Return (x, y) of the center of cell containing provided text 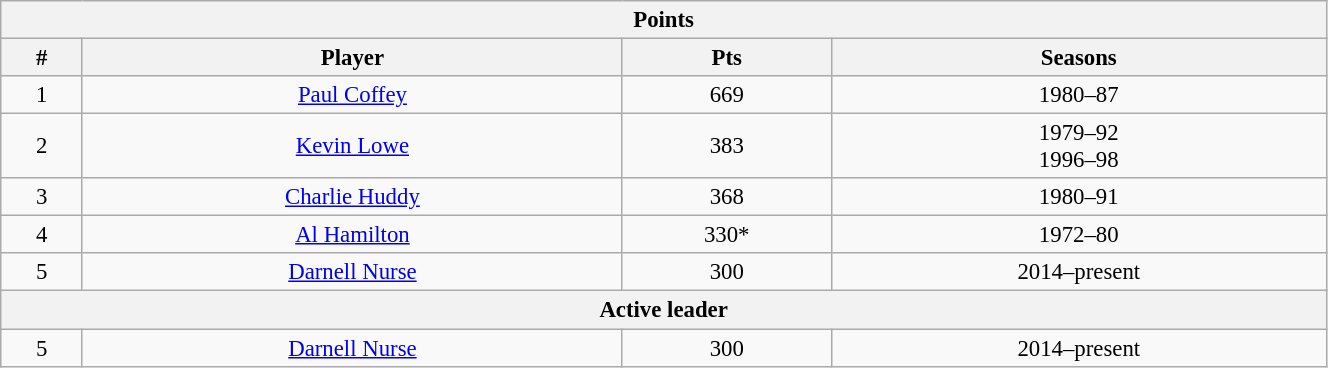
383 (726, 146)
330* (726, 235)
Points (664, 20)
Active leader (664, 310)
1 (42, 95)
Kevin Lowe (352, 146)
Player (352, 58)
669 (726, 95)
2 (42, 146)
4 (42, 235)
Al Hamilton (352, 235)
Paul Coffey (352, 95)
Pts (726, 58)
1980–91 (1078, 197)
1979–921996–98 (1078, 146)
1972–80 (1078, 235)
Charlie Huddy (352, 197)
368 (726, 197)
Seasons (1078, 58)
# (42, 58)
3 (42, 197)
1980–87 (1078, 95)
